Pinpoint the cell where the given text exists, returning its (X, Y) midpoint coordinate. 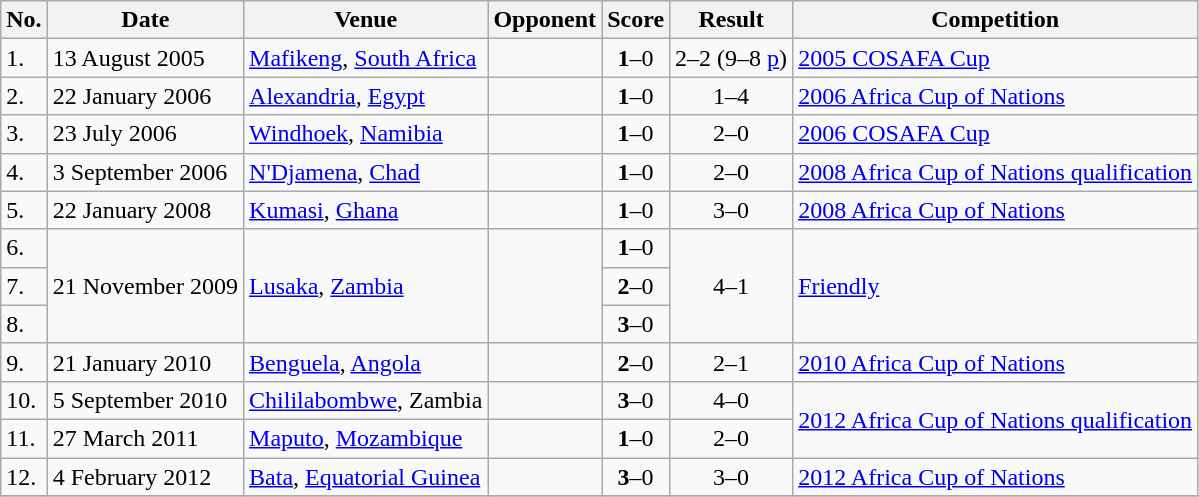
Chililabombwe, Zambia (366, 400)
No. (24, 20)
Kumasi, Ghana (366, 210)
Friendly (996, 286)
Result (732, 20)
2006 COSAFA Cup (996, 134)
2006 Africa Cup of Nations (996, 96)
Bata, Equatorial Guinea (366, 477)
2010 Africa Cup of Nations (996, 362)
7. (24, 286)
Venue (366, 20)
5. (24, 210)
21 January 2010 (145, 362)
Lusaka, Zambia (366, 286)
10. (24, 400)
2005 COSAFA Cup (996, 58)
21 November 2009 (145, 286)
2–2 (9–8 p) (732, 58)
27 March 2011 (145, 438)
Score (636, 20)
N'Djamena, Chad (366, 172)
2–1 (732, 362)
22 January 2006 (145, 96)
4 February 2012 (145, 477)
2012 Africa Cup of Nations qualification (996, 419)
3. (24, 134)
Opponent (545, 20)
Date (145, 20)
22 January 2008 (145, 210)
4–1 (732, 286)
1. (24, 58)
12. (24, 477)
Alexandria, Egypt (366, 96)
2008 Africa Cup of Nations qualification (996, 172)
2. (24, 96)
Windhoek, Namibia (366, 134)
1–4 (732, 96)
6. (24, 248)
Maputo, Mozambique (366, 438)
23 July 2006 (145, 134)
4–0 (732, 400)
5 September 2010 (145, 400)
Competition (996, 20)
Mafikeng, South Africa (366, 58)
8. (24, 324)
3 September 2006 (145, 172)
13 August 2005 (145, 58)
Benguela, Angola (366, 362)
2012 Africa Cup of Nations (996, 477)
11. (24, 438)
9. (24, 362)
2008 Africa Cup of Nations (996, 210)
4. (24, 172)
